For the text-containing cell, return its midpoint in [x, y] coordinate format. 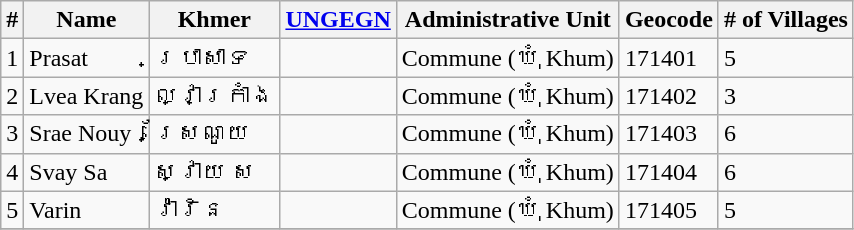
2 [12, 96]
Lvea Krang [86, 96]
Svay Sa [86, 172]
ស្វាយ ស [214, 172]
171404 [668, 172]
ប្រាសាទ [214, 58]
1 [12, 58]
# of Villages [786, 20]
Varin [86, 210]
Geocode [668, 20]
Prasat [86, 58]
UNGEGN [338, 20]
Srae Nouy [86, 134]
4 [12, 172]
វ៉ារិន [214, 210]
ល្វាក្រាំង [214, 96]
171405 [668, 210]
ស្រែណូយ [214, 134]
171403 [668, 134]
Administrative Unit [508, 20]
171401 [668, 58]
# [12, 20]
Khmer [214, 20]
171402 [668, 96]
Name [86, 20]
